Identify which cell holds the provided text, then report its [X, Y] central coordinate. 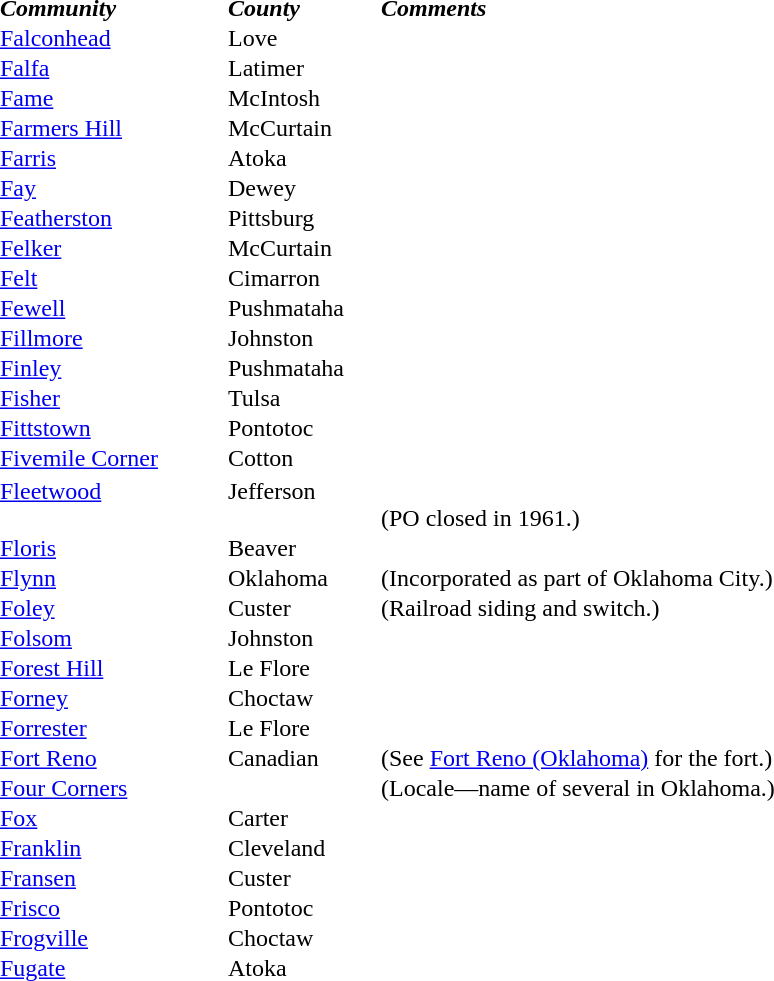
Tulsa [303, 398]
Floris [112, 548]
Cimarron [303, 278]
Farmers Hill [112, 128]
Oklahoma [303, 578]
Foley [112, 608]
Felt [112, 278]
Falfa [112, 68]
Cleveland [303, 848]
Canadian [303, 758]
Frogville [112, 938]
Latimer [303, 68]
Fay [112, 188]
Atoka [303, 158]
Cotton [303, 458]
Folsom [112, 638]
Flynn [112, 578]
Falconhead [112, 38]
Carter [303, 818]
Forest Hill [112, 668]
Featherston [112, 218]
Fivemile Corner [112, 458]
Farris [112, 158]
Jefferson [303, 505]
Fewell [112, 308]
Frisco [112, 908]
Finley [112, 368]
Fransen [112, 878]
Fisher [112, 398]
Fittstown [112, 428]
Love [303, 38]
Pittsburg [303, 218]
Fillmore [112, 338]
Fox [112, 818]
Dewey [303, 188]
McIntosh [303, 98]
Fleetwood [112, 505]
Four Corners [112, 788]
Forney [112, 698]
Forrester [112, 728]
Franklin [112, 848]
Felker [112, 248]
Beaver [303, 548]
Fort Reno [112, 758]
Fame [112, 98]
